Capture the cell that displays the provided text and extract its (x, y) central coordinate. 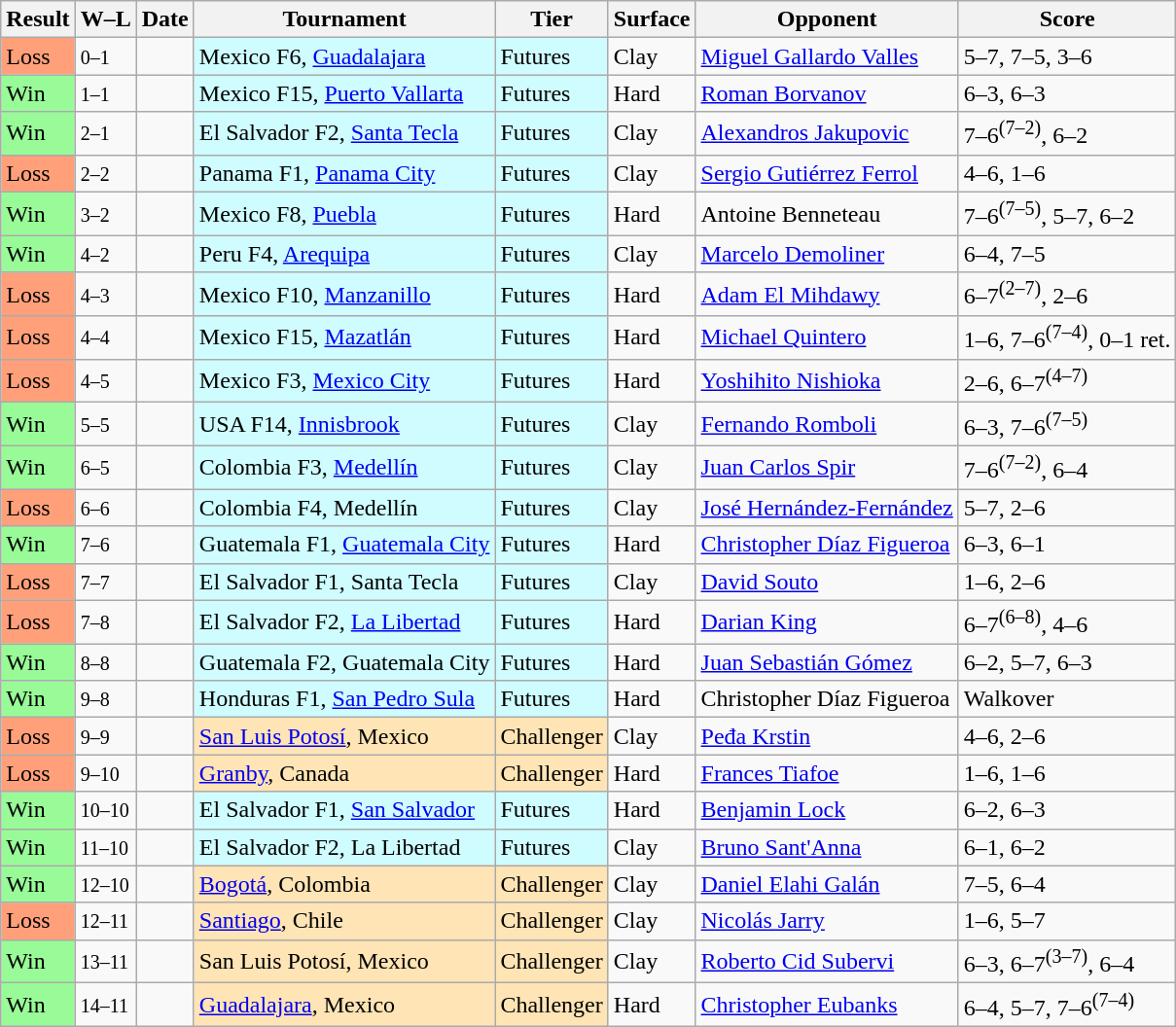
Mexico F15, Puerto Vallarta (344, 93)
7–5, 6–4 (1067, 884)
Date (165, 19)
Darian King (827, 622)
11–10 (105, 847)
5–7, 7–5, 3–6 (1067, 56)
Yoshihito Nishioka (827, 381)
Miguel Gallardo Valles (827, 56)
9–10 (105, 773)
El Salvador F1, San Salvador (344, 810)
6–2, 5–7, 6–3 (1067, 662)
Juan Sebastián Gómez (827, 662)
Surface (652, 19)
Tournament (344, 19)
4–3 (105, 294)
4–4 (105, 338)
Mexico F15, Mazatlán (344, 338)
Walkover (1067, 699)
6–3, 7–6(7–5) (1067, 424)
6–4, 5–7, 7–6(7–4) (1067, 1006)
4–6, 1–6 (1067, 173)
10–10 (105, 810)
14–11 (105, 1006)
Santiago, Chile (344, 921)
1–1 (105, 93)
Result (38, 19)
Peru F4, Arequipa (344, 254)
Adam El Mihdawy (827, 294)
4–2 (105, 254)
6–6 (105, 508)
6–2, 6–3 (1067, 810)
Peđa Krstin (827, 736)
Sergio Gutiérrez Ferrol (827, 173)
Guatemala F2, Guatemala City (344, 662)
6–7(2–7), 2–6 (1067, 294)
El Salvador F2, Santa Tecla (344, 134)
Marcelo Demoliner (827, 254)
USA F14, Innisbrook (344, 424)
8–8 (105, 662)
13–11 (105, 961)
6–3, 6–1 (1067, 545)
6–3, 6–7(3–7), 6–4 (1067, 961)
Daniel Elahi Galán (827, 884)
6–3, 6–3 (1067, 93)
7–6(7–2), 6–4 (1067, 467)
7–6 (105, 545)
1–6, 2–6 (1067, 582)
Mexico F6, Guadalajara (344, 56)
5–5 (105, 424)
Granby, Canada (344, 773)
9–8 (105, 699)
Mexico F8, Puebla (344, 214)
Mexico F10, Manzanillo (344, 294)
Frances Tiafoe (827, 773)
7–6(7–2), 6–2 (1067, 134)
4–6, 2–6 (1067, 736)
1–6, 5–7 (1067, 921)
2–2 (105, 173)
Fernando Romboli (827, 424)
El Salvador F1, Santa Tecla (344, 582)
David Souto (827, 582)
Panama F1, Panama City (344, 173)
Opponent (827, 19)
José Hernández-Fernández (827, 508)
5–7, 2–6 (1067, 508)
1–6, 7–6(7–4), 0–1 ret. (1067, 338)
Guadalajara, Mexico (344, 1006)
9–9 (105, 736)
W–L (105, 19)
Michael Quintero (827, 338)
Colombia F4, Medellín (344, 508)
Roberto Cid Subervi (827, 961)
3–2 (105, 214)
6–1, 6–2 (1067, 847)
Bruno Sant'Anna (827, 847)
12–10 (105, 884)
Mexico F3, Mexico City (344, 381)
Tier (552, 19)
Score (1067, 19)
Alexandros Jakupovic (827, 134)
4–5 (105, 381)
6–5 (105, 467)
7–7 (105, 582)
Guatemala F1, Guatemala City (344, 545)
0–1 (105, 56)
Antoine Benneteau (827, 214)
6–4, 7–5 (1067, 254)
Colombia F3, Medellín (344, 467)
2–6, 6–7(4–7) (1067, 381)
Juan Carlos Spir (827, 467)
1–6, 1–6 (1067, 773)
2–1 (105, 134)
7–6(7–5), 5–7, 6–2 (1067, 214)
Benjamin Lock (827, 810)
12–11 (105, 921)
7–8 (105, 622)
Christopher Eubanks (827, 1006)
Bogotá, Colombia (344, 884)
Nicolás Jarry (827, 921)
Roman Borvanov (827, 93)
Honduras F1, San Pedro Sula (344, 699)
6–7(6–8), 4–6 (1067, 622)
